Output the [X, Y] coordinate of the center of the cell containing the given text.  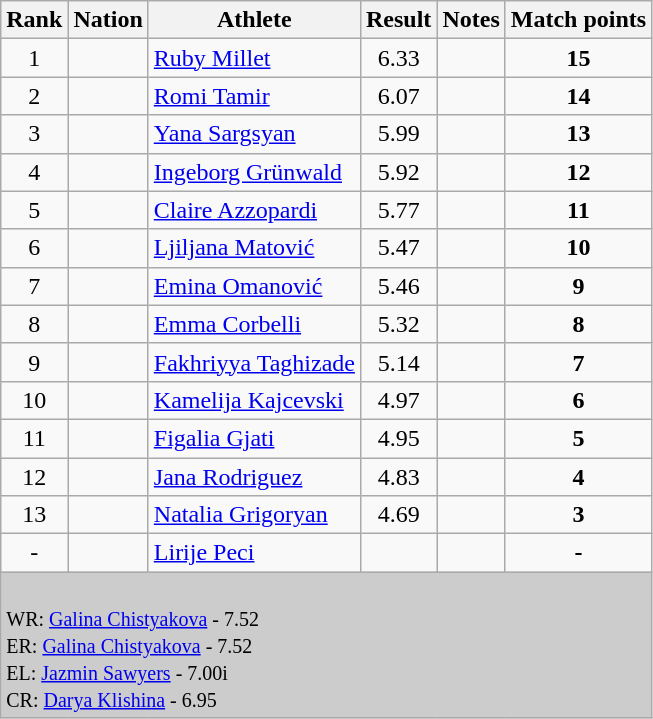
Ljiljana Matović [254, 248]
5.99 [398, 134]
Lirije Peci [254, 553]
Kamelija Kajcevski [254, 400]
4.97 [398, 400]
Yana Sargsyan [254, 134]
Figalia Gjati [254, 438]
Jana Rodriguez [254, 477]
4.69 [398, 515]
15 [578, 58]
5.47 [398, 248]
5.77 [398, 210]
Notes [471, 20]
5.92 [398, 172]
5.14 [398, 362]
Claire Azzopardi [254, 210]
Athlete [254, 20]
Emina Omanović [254, 286]
Romi Tamir [254, 96]
4.83 [398, 477]
Ruby Millet [254, 58]
5.46 [398, 286]
Result [398, 20]
1 [34, 58]
6.33 [398, 58]
Nation [108, 20]
Emma Corbelli [254, 324]
2 [34, 96]
Fakhriyya Taghizade [254, 362]
Ingeborg Grünwald [254, 172]
Rank [34, 20]
6.07 [398, 96]
14 [578, 96]
Natalia Grigoryan [254, 515]
Match points [578, 20]
WR: Galina Chistyakova - 7.52ER: Galina Chistyakova - 7.52 EL: Jazmin Sawyers - 7.00iCR: Darya Klishina - 6.95 [326, 645]
5.32 [398, 324]
4.95 [398, 438]
